Provide the (x, y) coordinate of the cell's center where the given text is located.  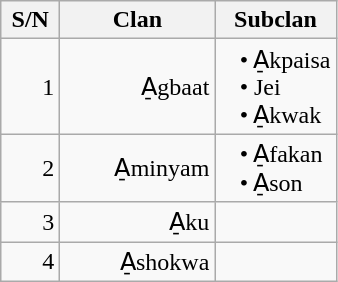
• A̠kpaisa• Jei• A̠kwak (276, 86)
A̠gbaat (138, 86)
Subclan (276, 20)
4 (30, 262)
1 (30, 86)
A̠shokwa (138, 262)
2 (30, 168)
A̠minyam (138, 168)
• A̠fakan• A̠son (276, 168)
A̠ku (138, 222)
3 (30, 222)
S/N (30, 20)
Clan (138, 20)
